Identify which cell holds the provided text, then report its (x, y) central coordinate. 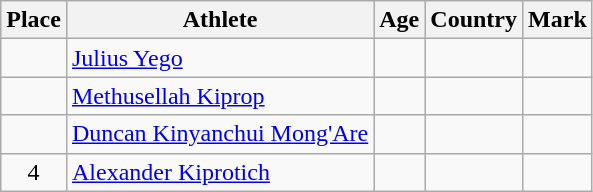
Julius Yego (220, 58)
4 (34, 172)
Duncan Kinyanchui Mong'Are (220, 134)
Methusellah Kiprop (220, 96)
Mark (558, 20)
Athlete (220, 20)
Alexander Kiprotich (220, 172)
Place (34, 20)
Age (400, 20)
Country (474, 20)
